Locate the cell with the specified text and output its [X, Y] center coordinate. 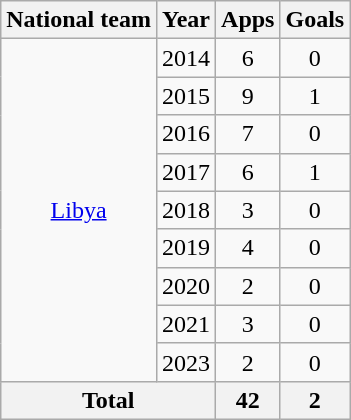
2014 [186, 58]
2023 [186, 362]
Libya [79, 210]
2019 [186, 248]
2021 [186, 324]
2016 [186, 134]
Apps [248, 20]
2017 [186, 172]
2018 [186, 210]
2015 [186, 96]
Year [186, 20]
42 [248, 400]
4 [248, 248]
7 [248, 134]
National team [79, 20]
9 [248, 96]
Goals [315, 20]
Total [108, 400]
2020 [186, 286]
